Search for the cell housing the specified text and yield its (x, y) center coordinate. 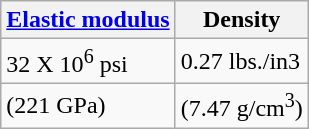
(221 GPa) (88, 106)
Density (242, 20)
(7.47 g/cm3) (242, 106)
32 X 106 psi (88, 62)
Elastic modulus (88, 20)
0.27 lbs./in3 (242, 62)
